From the cell containing the given text, extract its center point as (X, Y) coordinate. 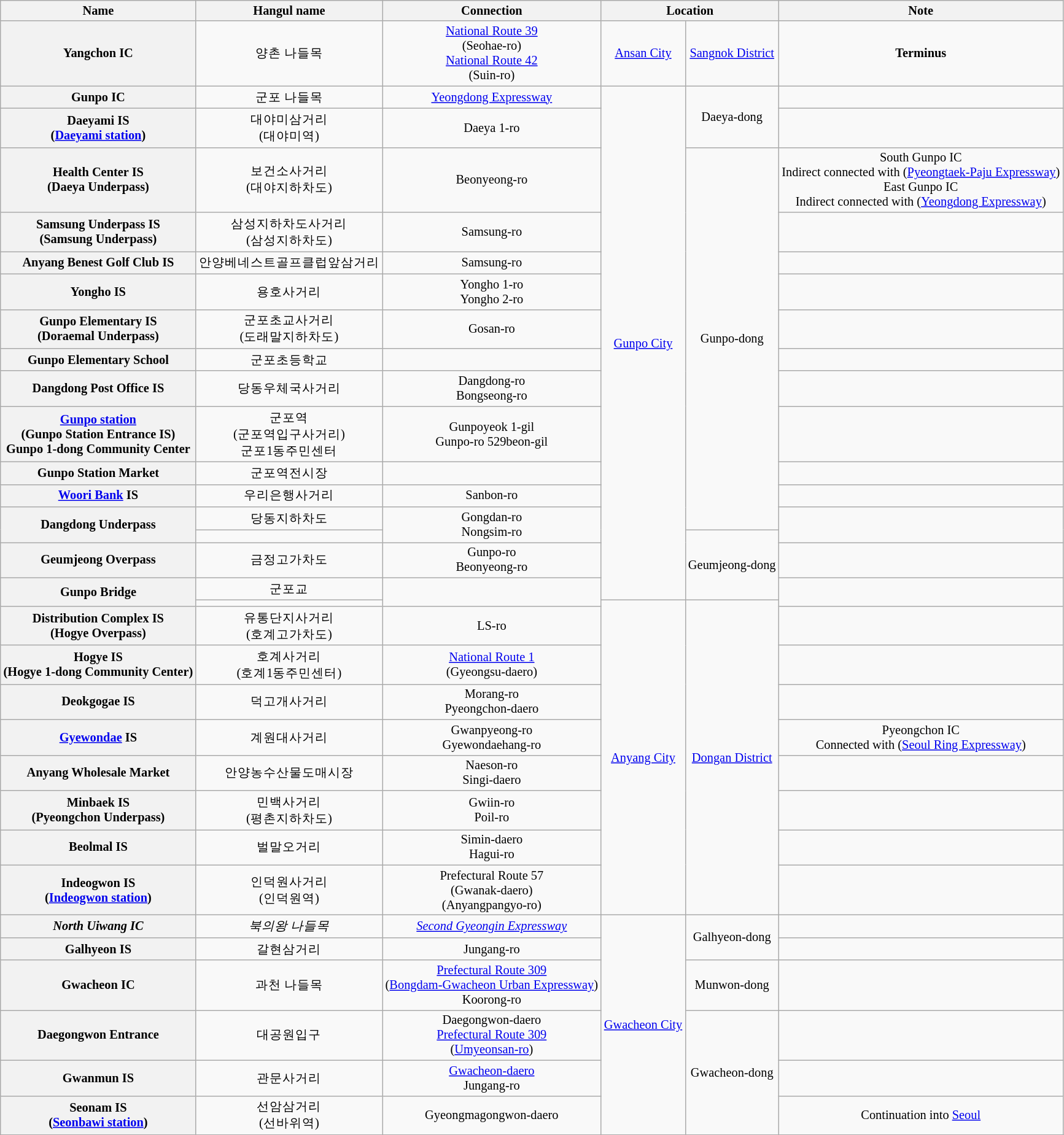
유통단지사거리(호계고가차도) (289, 626)
갈현삼거리 (289, 949)
Dangdong Underpass (98, 525)
Daegongwon Entrance (98, 1035)
Geumjeong-dong (732, 565)
군포역전시장 (289, 473)
Woori Bank IS (98, 496)
Gwacheon-daeroJungang-ro (492, 1078)
보건소사거리(대야지하차도) (289, 180)
Gunpoyeok 1-gilGunpo-ro 529beon-gil (492, 435)
관문사거리 (289, 1078)
Anyang Wholesale Market (98, 773)
LS-ro (492, 626)
Gwiin-roPoil-ro (492, 810)
Gosan-ro (492, 329)
호계사거리(호계1동주민센터) (289, 665)
Gwacheon-dong (732, 1072)
안양베네스트골프클럽앞삼거리 (289, 263)
당동지하차도 (289, 518)
군포 나들목 (289, 97)
Hogye IS(Hogye 1-dong Community Center) (98, 665)
North Uiwang IC (98, 926)
용호사거리 (289, 292)
우리은행사거리 (289, 496)
북의왕 나들목 (289, 926)
Dangdong-roBongseong-ro (492, 389)
South Gunpo ICIndirect connected with (Pyeongtaek-Paju Expressway)East Gunpo ICIndirect connected with (Yeongdong Expressway) (921, 180)
Distribution Complex IS(Hogye Overpass) (98, 626)
Yongho 1-roYongho 2-ro (492, 292)
Prefectural Route 309(Bongdam-Gwacheon Urban Expressway)Koorong-ro (492, 985)
Gunpo Elementary School (98, 360)
Gunpo City (643, 343)
Gongdan-roNongsim-ro (492, 525)
Prefectural Route 57(Gwanak-daero)(Anyangpangyo-ro) (492, 890)
National Route 1(Gyeongsu-daero) (492, 665)
Beolmal IS (98, 847)
Pyeongchon ICConnected with (Seoul Ring Expressway) (921, 737)
Sanbon-ro (492, 496)
Dongan District (732, 757)
Deokgogae IS (98, 702)
Galhyeon-dong (732, 937)
양촌 나들목 (289, 53)
군포역(군포역입구사거리)군포1동주민센터 (289, 435)
Note (921, 10)
Anyang City (643, 757)
Minbaek IS(Pyeongchon Underpass) (98, 810)
Second Gyeongin Expressway (492, 926)
Gunpo Elementary IS(Doraemal Underpass) (98, 329)
Yeongdong Expressway (492, 97)
Gyeongmagongwon-daero (492, 1115)
덕고개사거리 (289, 702)
Morang-roPyeongchon-daero (492, 702)
Connection (492, 10)
민백사거리(평촌지하차도) (289, 810)
Gunpo IC (98, 97)
Dangdong Post Office IS (98, 389)
계원대사거리 (289, 737)
당동우체국사거리 (289, 389)
Gyewondae IS (98, 737)
Samsung Underpass IS(Samsung Underpass) (98, 232)
군포초교사거리(도래말지하차도) (289, 329)
Daeyami IS(Daeyami station) (98, 128)
Gwacheon City (643, 1025)
군포초등학교 (289, 360)
Gunpo station(Gunpo Station Entrance IS)Gunpo 1-dong Community Center (98, 435)
Name (98, 10)
과천 나들목 (289, 985)
대야미삼거리(대야미역) (289, 128)
Gunpo-roBeonyeong-ro (492, 560)
Hangul name (289, 10)
Naeson-roSingi-daero (492, 773)
Continuation into Seoul (921, 1115)
Geumjeong Overpass (98, 560)
안양농수산물도매시장 (289, 773)
대공원입구 (289, 1035)
Yongho IS (98, 292)
Terminus (921, 53)
Gunpo Bridge (98, 592)
Galhyeon IS (98, 949)
Indeogwon IS(Indeogwon station) (98, 890)
Gwanmun IS (98, 1078)
벌말오거리 (289, 847)
군포교 (289, 589)
Gwacheon IC (98, 985)
Daeya 1-ro (492, 128)
Gunpo Station Market (98, 473)
Daegongwon-daeroPrefectural Route 309(Umyeonsan-ro) (492, 1035)
Sangnok District (732, 53)
Jungang-ro (492, 949)
National Route 39(Seohae-ro)National Route 42(Suin-ro) (492, 53)
Yangchon IC (98, 53)
선암삼거리(선바위역) (289, 1115)
Health Center IS(Daeya Underpass) (98, 180)
Beonyeong-ro (492, 180)
삼성지하차도사거리(삼성지하차도) (289, 232)
Simin-daeroHagui-ro (492, 847)
인덕원사거리(인덕원역) (289, 890)
금정고가차도 (289, 560)
Gwanpyeong-roGyewondaehang-ro (492, 737)
Location (690, 10)
Anyang Benest Golf Club IS (98, 263)
Daeya-dong (732, 117)
Seonam IS(Seonbawi station) (98, 1115)
Gunpo-dong (732, 338)
Ansan City (643, 53)
Munwon-dong (732, 985)
